Provide the (X, Y) coordinate of the cell's center where the given text is located.  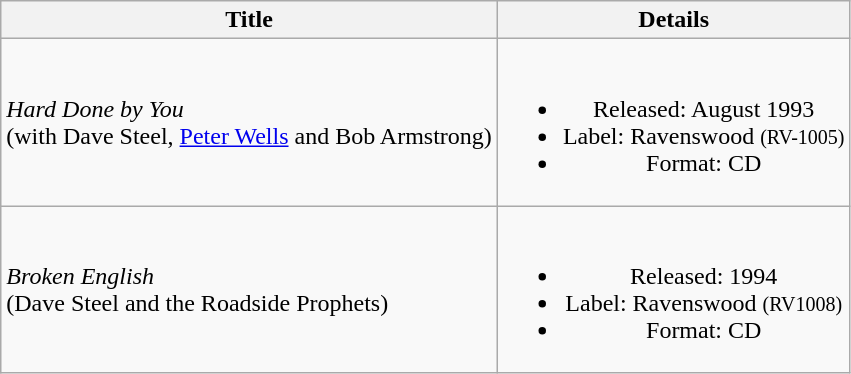
Broken English (Dave Steel and the Roadside Prophets) (250, 290)
Details (674, 20)
Released: August 1993Label: Ravenswood (RV-1005)Format: CD (674, 122)
Released: 1994Label: Ravenswood (RV1008)Format: CD (674, 290)
Hard Done by You (with Dave Steel, Peter Wells and Bob Armstrong) (250, 122)
Title (250, 20)
